Scan for the cell matching the given text and deliver its (x, y) coordinate at center. 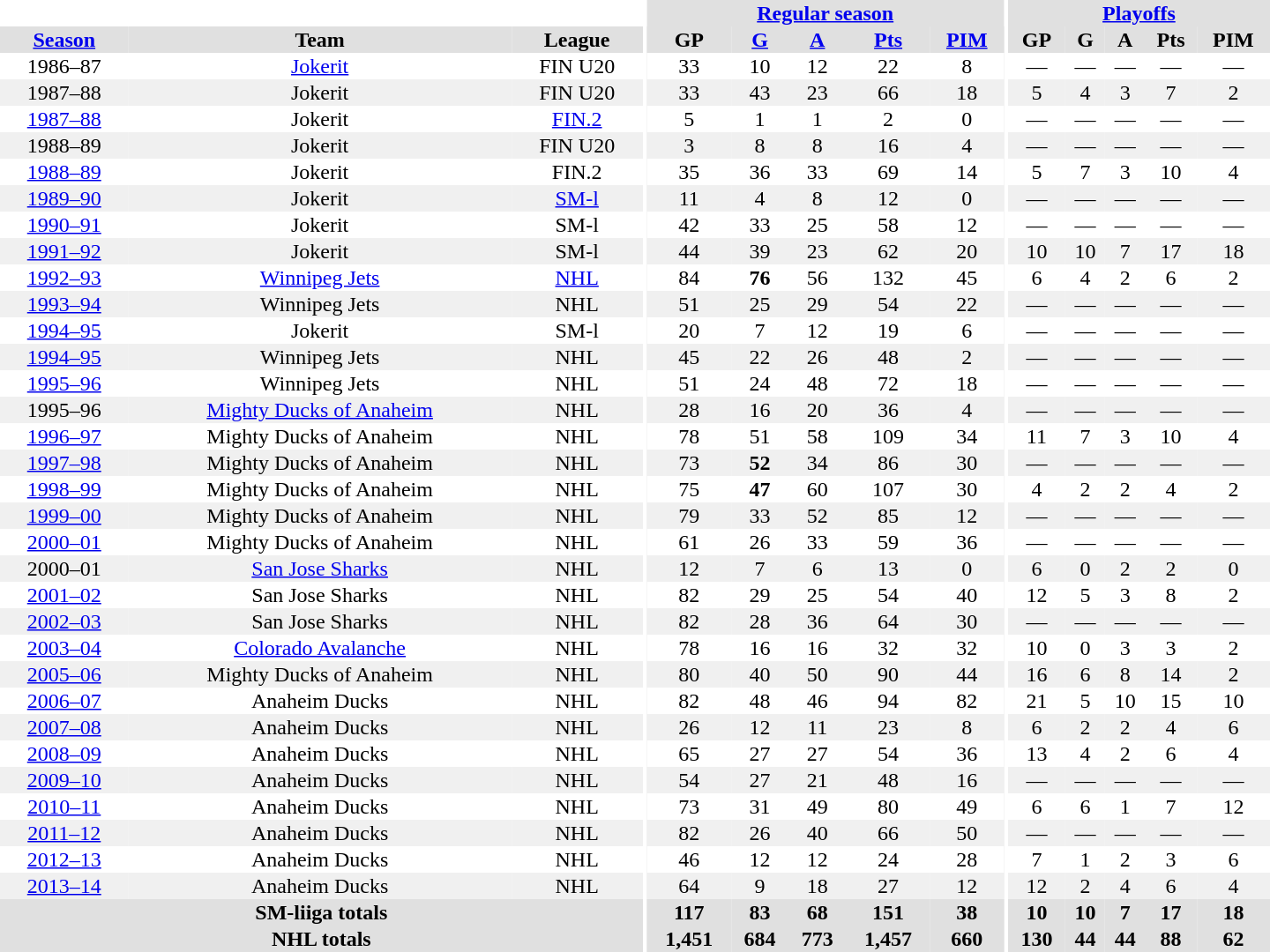
2009–10 (64, 780)
1986–87 (64, 66)
47 (760, 489)
69 (887, 172)
1997–98 (64, 463)
2008–09 (64, 754)
85 (887, 516)
61 (690, 542)
9 (760, 886)
31 (760, 807)
684 (760, 939)
130 (1037, 939)
Colorado Avalanche (320, 648)
83 (760, 912)
1989–90 (64, 198)
59 (887, 542)
660 (967, 939)
1,451 (690, 939)
2005–06 (64, 674)
2003–04 (64, 648)
94 (887, 701)
1993–94 (64, 304)
1999–00 (64, 516)
42 (690, 225)
76 (760, 278)
39 (760, 251)
56 (817, 278)
65 (690, 754)
SM-liiga totals (321, 912)
68 (817, 912)
43 (760, 93)
1,457 (887, 939)
107 (887, 489)
2011–12 (64, 833)
2010–11 (64, 807)
Team (320, 40)
132 (887, 278)
Season (64, 40)
90 (887, 674)
151 (887, 912)
2013–14 (64, 886)
1998–99 (64, 489)
19 (887, 331)
Regular season (825, 13)
Playoffs (1139, 13)
2006–07 (64, 701)
NHL totals (321, 939)
15 (1171, 701)
2001–02 (64, 595)
1996–97 (64, 436)
109 (887, 436)
84 (690, 278)
79 (690, 516)
88 (1171, 939)
1991–92 (64, 251)
117 (690, 912)
60 (817, 489)
2012–13 (64, 859)
38 (967, 912)
1992–93 (64, 278)
1990–91 (64, 225)
2007–08 (64, 727)
86 (887, 463)
75 (690, 489)
35 (690, 172)
League (577, 40)
72 (887, 383)
2002–03 (64, 621)
773 (817, 939)
